Output the [X, Y] coordinate of the center of the cell containing the given text.  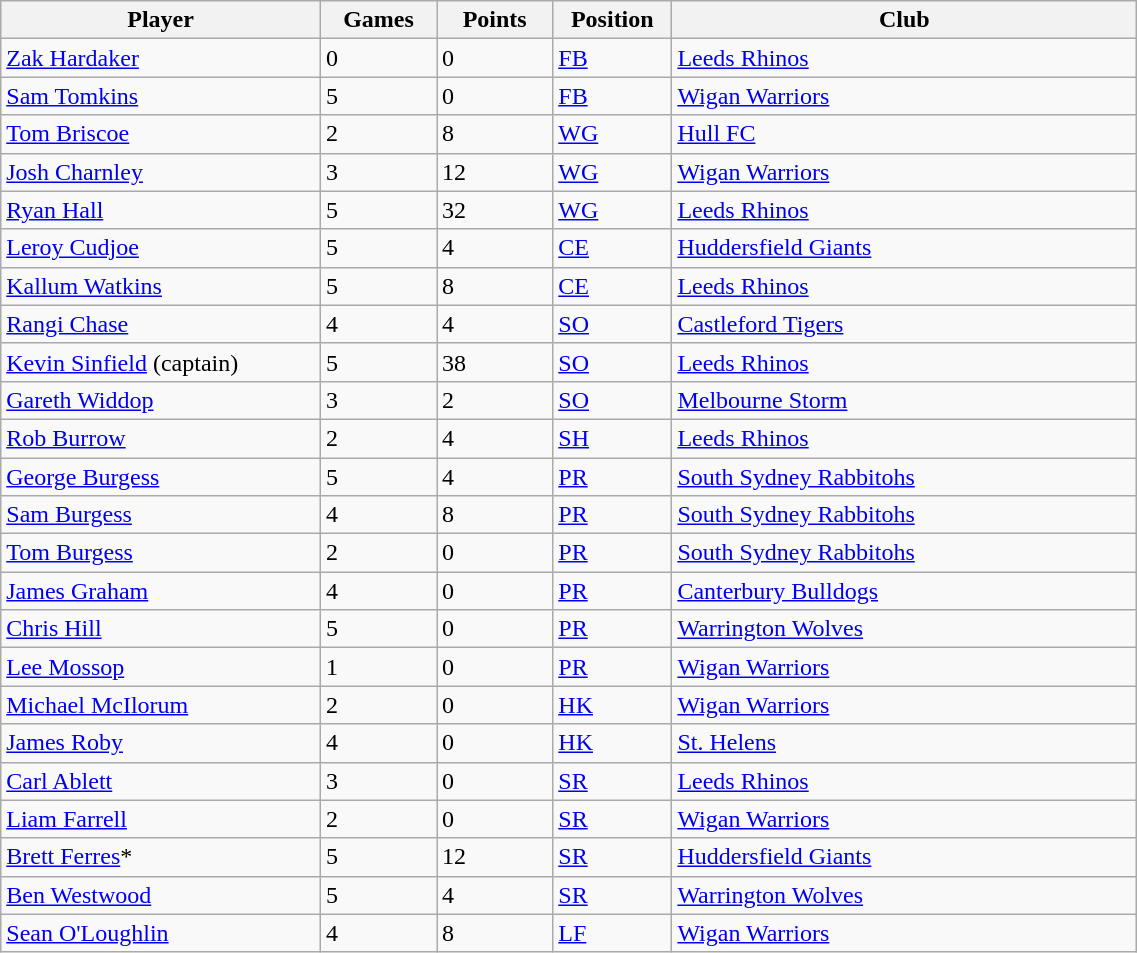
James Roby [161, 743]
Michael McIlorum [161, 705]
Hull FC [904, 134]
Canterbury Bulldogs [904, 591]
Sam Burgess [161, 515]
Liam Farrell [161, 819]
Points [495, 20]
Kallum Watkins [161, 286]
Zak Hardaker [161, 58]
Position [612, 20]
Rob Burrow [161, 438]
Josh Charnley [161, 172]
Sean O'Loughlin [161, 933]
Leroy Cudjoe [161, 248]
Melbourne Storm [904, 400]
1 [378, 667]
38 [495, 362]
Rangi Chase [161, 324]
Kevin Sinfield (captain) [161, 362]
Chris Hill [161, 629]
Sam Tomkins [161, 96]
Ryan Hall [161, 210]
Gareth Widdop [161, 400]
Carl Ablett [161, 781]
LF [612, 933]
George Burgess [161, 477]
Club [904, 20]
St. Helens [904, 743]
James Graham [161, 591]
Lee Mossop [161, 667]
Brett Ferres* [161, 857]
Games [378, 20]
32 [495, 210]
SH [612, 438]
Ben Westwood [161, 895]
Player [161, 20]
Tom Briscoe [161, 134]
Tom Burgess [161, 553]
Castleford Tigers [904, 324]
